Locate the cell with the specified text and output its [X, Y] center coordinate. 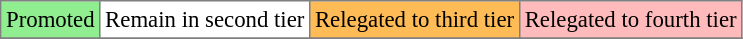
Relegated to fourth tier [630, 20]
Relegated to third tier [415, 20]
Promoted [50, 20]
Remain in second tier [205, 20]
